Pinpoint the cell where the given text exists, returning its (X, Y) midpoint coordinate. 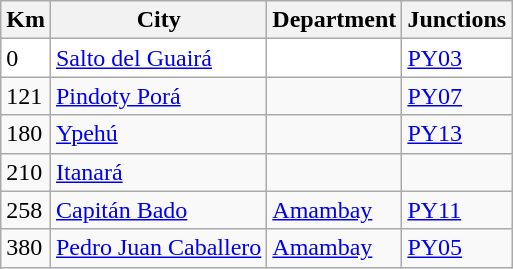
258 (26, 210)
Capitán Bado (158, 210)
Junctions (457, 20)
PY11 (457, 210)
Ypehú (158, 134)
Salto del Guairá (158, 58)
Itanará (158, 172)
121 (26, 96)
PY13 (457, 134)
PY07 (457, 96)
210 (26, 172)
0 (26, 58)
Pedro Juan Caballero (158, 248)
180 (26, 134)
Pindoty Porá (158, 96)
Department (334, 20)
Km (26, 20)
PY03 (457, 58)
City (158, 20)
380 (26, 248)
PY05 (457, 248)
